Scan for the cell matching the given text and deliver its [x, y] coordinate at center. 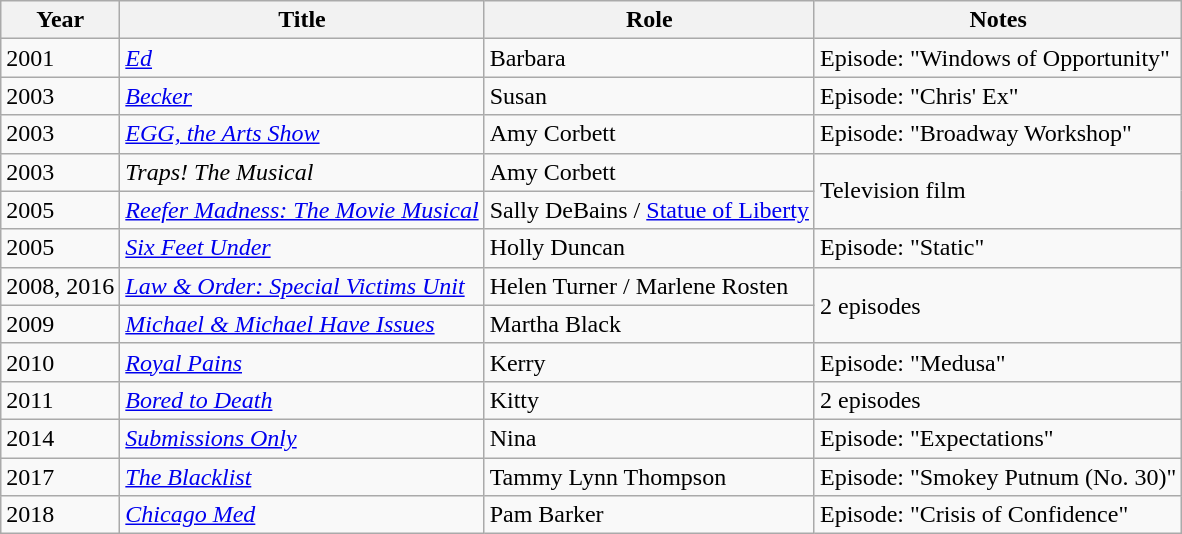
Television film [998, 191]
Barbara [649, 58]
Notes [998, 20]
Six Feet Under [302, 248]
2008, 2016 [60, 286]
The Blacklist [302, 477]
Tammy Lynn Thompson [649, 477]
Episode: "Crisis of Confidence" [998, 515]
Helen Turner / Marlene Rosten [649, 286]
Episode: "Medusa" [998, 362]
Bored to Death [302, 400]
2017 [60, 477]
Traps! The Musical [302, 172]
Chicago Med [302, 515]
Year [60, 20]
2009 [60, 324]
Nina [649, 438]
Episode: "Smokey Putnum (No. 30)" [998, 477]
Episode: "Chris' Ex" [998, 96]
Royal Pains [302, 362]
Episode: "Static" [998, 248]
Sally DeBains / Statue of Liberty [649, 210]
2014 [60, 438]
EGG, the Arts Show [302, 134]
Pam Barker [649, 515]
Role [649, 20]
Kitty [649, 400]
Episode: "Broadway Workshop" [998, 134]
2011 [60, 400]
Title [302, 20]
Reefer Madness: The Movie Musical [302, 210]
Martha Black [649, 324]
Ed [302, 58]
2001 [60, 58]
Episode: "Windows of Opportunity" [998, 58]
Holly Duncan [649, 248]
Susan [649, 96]
2010 [60, 362]
Submissions Only [302, 438]
Episode: "Expectations" [998, 438]
Michael & Michael Have Issues [302, 324]
Becker [302, 96]
Law & Order: Special Victims Unit [302, 286]
2018 [60, 515]
Kerry [649, 362]
